Search for the cell housing the specified text and yield its [X, Y] center coordinate. 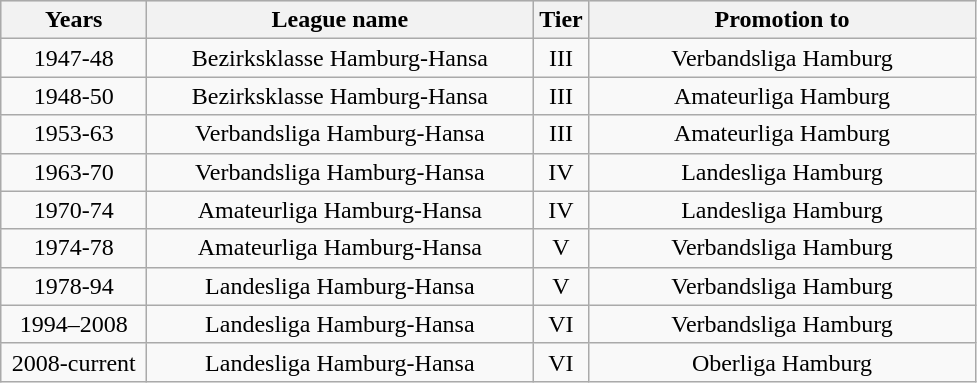
1948-50 [74, 96]
Oberliga Hamburg [782, 362]
2008-current [74, 362]
1963-70 [74, 172]
1970-74 [74, 210]
Years [74, 20]
1974-78 [74, 248]
1947-48 [74, 58]
1953-63 [74, 134]
Tier [561, 20]
1994–2008 [74, 324]
League name [340, 20]
1978-94 [74, 286]
Promotion to [782, 20]
